Return (x, y) of the center of cell containing provided text 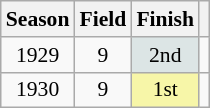
1930 (38, 90)
1st (165, 90)
Field (102, 19)
2nd (165, 55)
Season (38, 19)
1929 (38, 55)
Finish (165, 19)
